Capture the cell that displays the provided text and extract its [x, y] central coordinate. 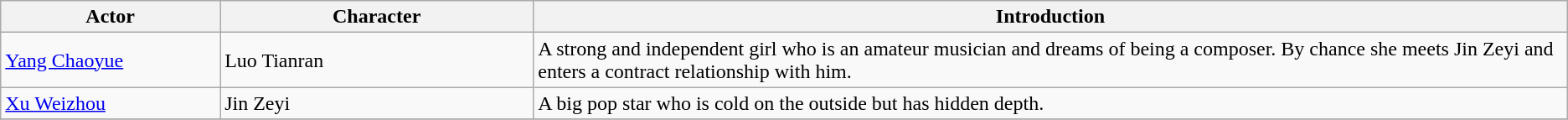
Jin Zeyi [377, 103]
Character [377, 17]
Introduction [1050, 17]
A big pop star who is cold on the outside but has hidden depth. [1050, 103]
Actor [111, 17]
Yang Chaoyue [111, 60]
Xu Weizhou [111, 103]
Luo Tianran [377, 60]
